Scan for the cell matching the given text and deliver its (x, y) coordinate at center. 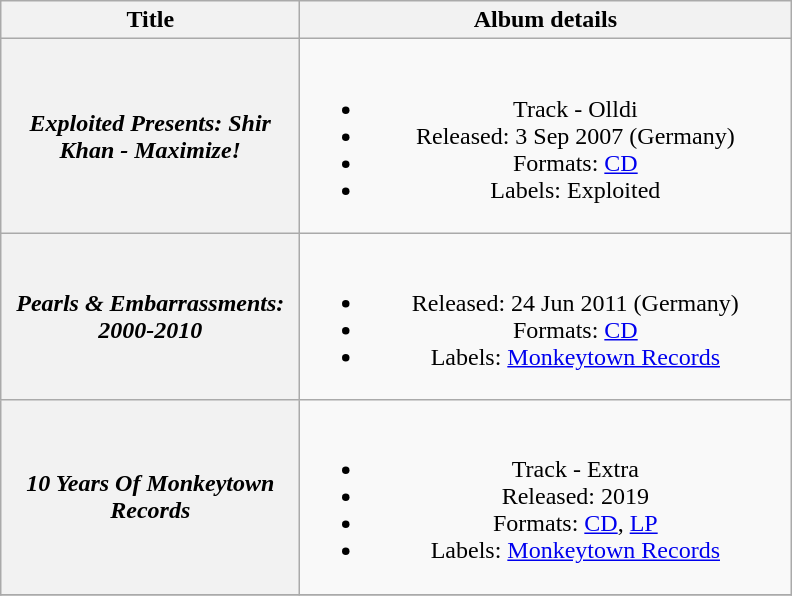
Pearls & Embarrassments: 2000-2010 (150, 316)
Album details (546, 20)
10 Years Of Monkeytown Records (150, 497)
Title (150, 20)
Track - ExtraReleased: 2019Formats: CD, LPLabels: Monkeytown Records (546, 497)
Released: 24 Jun 2011 (Germany)Formats: CDLabels: Monkeytown Records (546, 316)
Exploited Presents: Shir Khan - Maximize! (150, 136)
Track - OlldiReleased: 3 Sep 2007 (Germany)Formats: CDLabels: Exploited (546, 136)
